Search for the cell housing the specified text and yield its (X, Y) center coordinate. 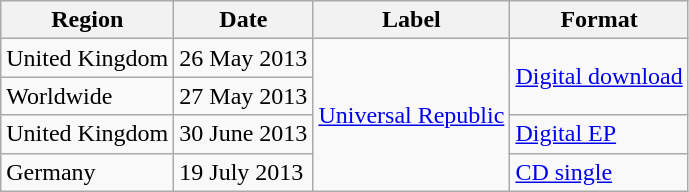
27 May 2013 (244, 96)
Date (244, 20)
Region (88, 20)
Digital download (599, 77)
Label (412, 20)
Germany (88, 172)
Digital EP (599, 134)
CD single (599, 172)
Universal Republic (412, 115)
Worldwide (88, 96)
26 May 2013 (244, 58)
Format (599, 20)
19 July 2013 (244, 172)
30 June 2013 (244, 134)
